Determine the [x, y] coordinate at the center of the cell enclosing the given text.  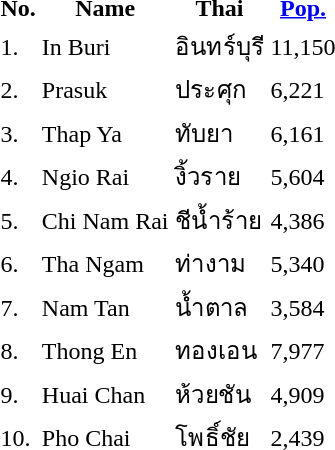
In Buri [105, 46]
ท่างาม [220, 264]
ชีน้ำร้าย [220, 220]
Thong En [105, 350]
ห้วยชัน [220, 394]
น้ำตาล [220, 307]
Nam Tan [105, 307]
งิ้วราย [220, 176]
Chi Nam Rai [105, 220]
ประศุก [220, 90]
Ngio Rai [105, 176]
อินทร์บุรี [220, 46]
Tha Ngam [105, 264]
Huai Chan [105, 394]
Thap Ya [105, 133]
ทับยา [220, 133]
ทองเอน [220, 350]
Prasuk [105, 90]
